Pinpoint the cell where the given text exists, returning its (X, Y) midpoint coordinate. 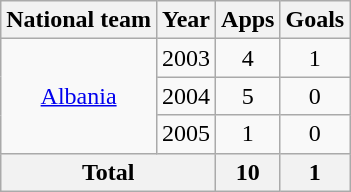
Albania (79, 96)
2003 (186, 58)
Total (108, 172)
National team (79, 20)
5 (248, 96)
Apps (248, 20)
2004 (186, 96)
Goals (315, 20)
Year (186, 20)
2005 (186, 134)
4 (248, 58)
10 (248, 172)
